Determine the [X, Y] coordinate at the center of the cell enclosing the given text.  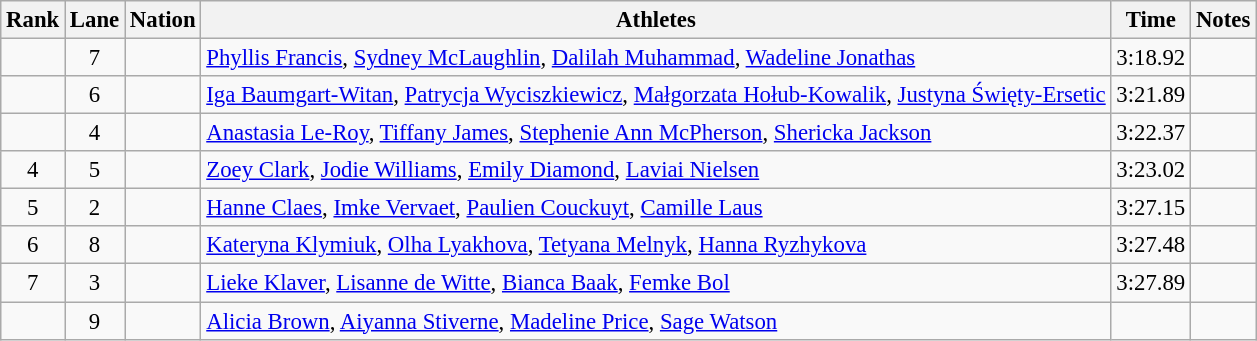
Time [1151, 20]
Kateryna Klymiuk, Olha Lyakhova, Tetyana Melnyk, Hanna Ryzhykova [656, 245]
8 [95, 245]
3 [95, 283]
3:18.92 [1151, 58]
Lane [95, 20]
Zoey Clark, Jodie Williams, Emily Diamond, Laviai Nielsen [656, 170]
Nation [163, 20]
3:27.89 [1151, 283]
3:22.37 [1151, 133]
3:27.48 [1151, 245]
Lieke Klaver, Lisanne de Witte, Bianca Baak, Femke Bol [656, 283]
9 [95, 321]
Phyllis Francis, Sydney McLaughlin, Dalilah Muhammad, Wadeline Jonathas [656, 58]
2 [95, 208]
Alicia Brown, Aiyanna Stiverne, Madeline Price, Sage Watson [656, 321]
Rank [33, 20]
3:27.15 [1151, 208]
3:23.02 [1151, 170]
Anastasia Le-Roy, Tiffany James, Stephenie Ann McPherson, Shericka Jackson [656, 133]
Notes [1224, 20]
3:21.89 [1151, 95]
Iga Baumgart-Witan, Patrycja Wyciszkiewicz, Małgorzata Hołub-Kowalik, Justyna Święty-Ersetic [656, 95]
Athletes [656, 20]
Hanne Claes, Imke Vervaet, Paulien Couckuyt, Camille Laus [656, 208]
